Search for the cell housing the specified text and yield its [x, y] center coordinate. 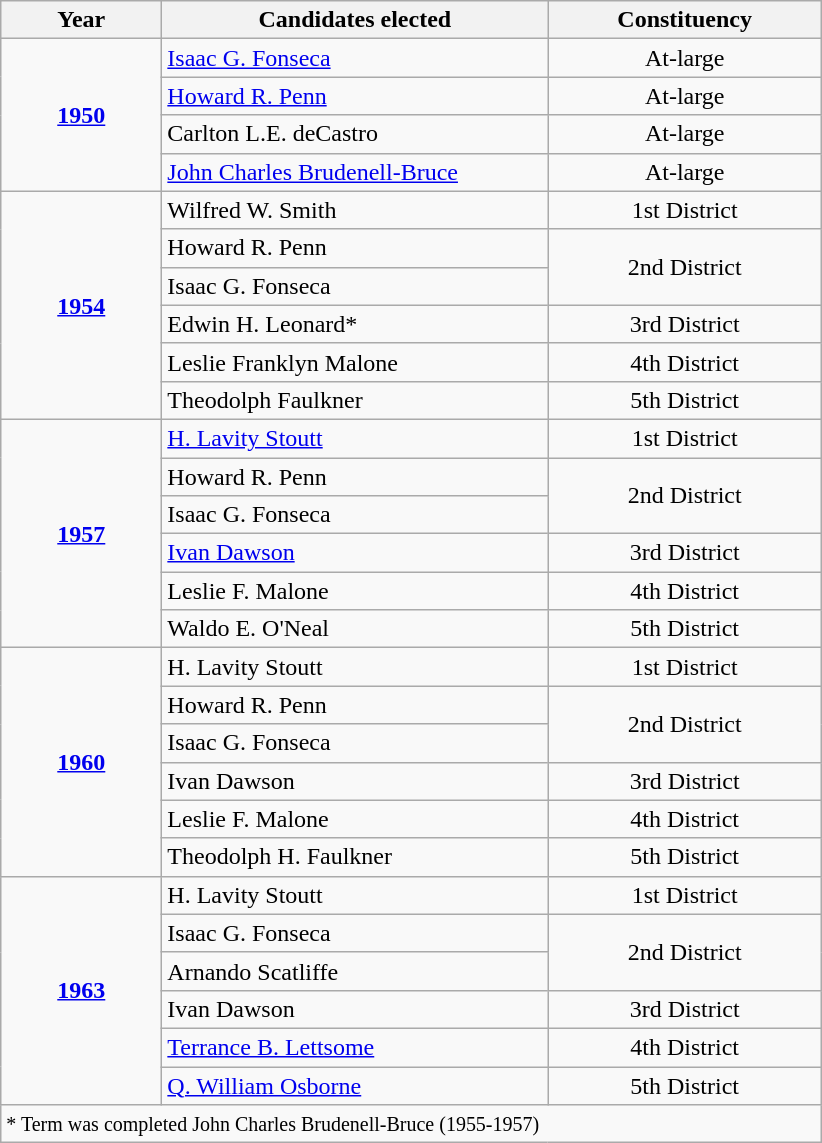
Edwin H. Leonard* [355, 324]
1963 [82, 990]
1954 [82, 305]
Arnando Scatliffe [355, 971]
Q. William Osborne [355, 1085]
Leslie Franklyn Malone [355, 362]
Waldo E. O'Neal [355, 629]
1957 [82, 533]
Theodolph H. Faulkner [355, 857]
1960 [82, 762]
John Charles Brudenell-Bruce [355, 172]
Carlton L.E. deCastro [355, 134]
Constituency [685, 20]
* Term was completed John Charles Brudenell-Bruce (1955-1957) [412, 1124]
Candidates elected [355, 20]
Wilfred W. Smith [355, 210]
1950 [82, 115]
Terrance B. Lettsome [355, 1047]
Theodolph Faulkner [355, 400]
Year [82, 20]
